Search for the cell housing the specified text and yield its [X, Y] center coordinate. 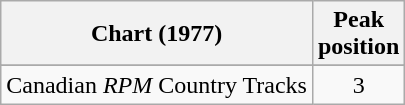
3 [358, 85]
Canadian RPM Country Tracks [157, 85]
Chart (1977) [157, 34]
Peakposition [358, 34]
